Detect which cell encompasses the target text, then output its [x, y] center coordinate. 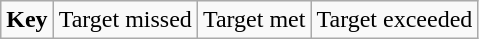
Key [27, 20]
Target missed [125, 20]
Target met [254, 20]
Target exceeded [394, 20]
